Output the (x, y) coordinate of the center of the cell containing the given text.  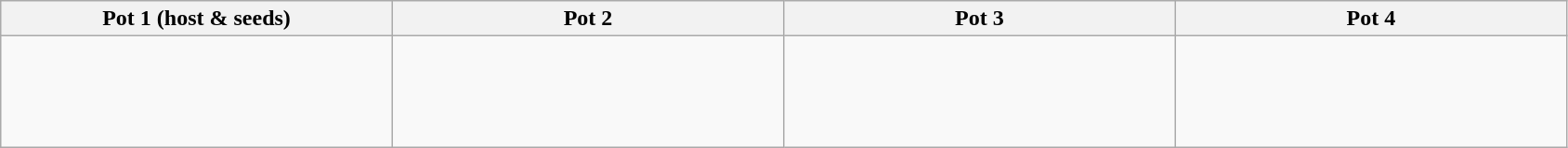
Pot 3 (979, 19)
Pot 2 (587, 19)
Pot 4 (1371, 19)
Pot 1 (host & seeds) (197, 19)
